Extract the (x, y) coordinate from the center of the cell holding the provided text.  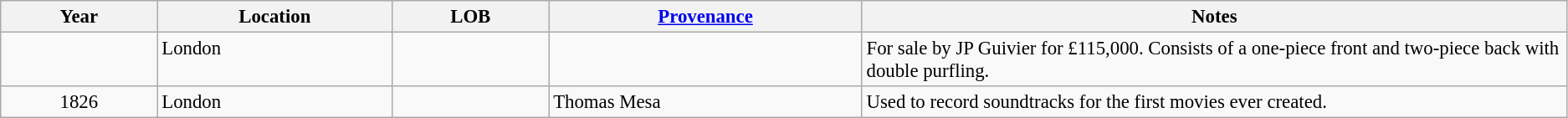
LOB (470, 17)
Used to record soundtracks for the first movies ever created. (1214, 102)
Provenance (705, 17)
1826 (79, 102)
Year (79, 17)
Thomas Mesa (705, 102)
Notes (1214, 17)
Location (274, 17)
For sale by JP Guivier for £115,000. Consists of a one-piece front and two-piece back with double purfling. (1214, 60)
